Search for the cell housing the specified text and yield its [x, y] center coordinate. 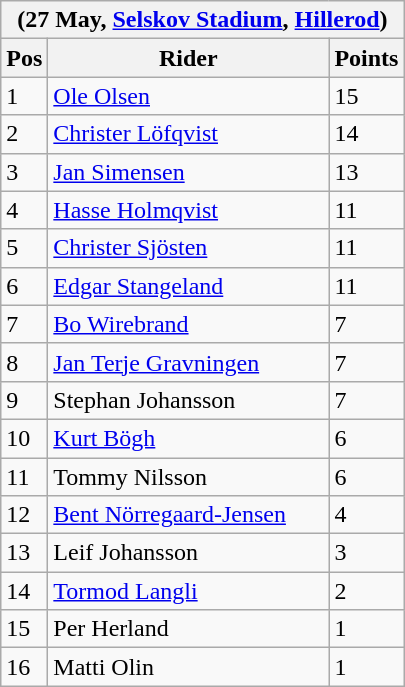
Ole Olsen [188, 96]
Stephan Johansson [188, 400]
8 [24, 362]
Matti Olin [188, 667]
Rider [188, 58]
Leif Johansson [188, 553]
Christer Löfqvist [188, 134]
Tormod Langli [188, 591]
Jan Simensen [188, 172]
Per Herland [188, 629]
Kurt Bögh [188, 438]
12 [24, 515]
Bo Wirebrand [188, 324]
10 [24, 438]
Pos [24, 58]
9 [24, 400]
Jan Terje Gravningen [188, 362]
(27 May, Selskov Stadium, Hillerod) [202, 20]
Edgar Stangeland [188, 286]
Points [366, 58]
Tommy Nilsson [188, 477]
16 [24, 667]
Christer Sjösten [188, 248]
Hasse Holmqvist [188, 210]
5 [24, 248]
Bent Nörregaard-Jensen [188, 515]
